Determine the [x, y] coordinate at the center of the cell enclosing the given text.  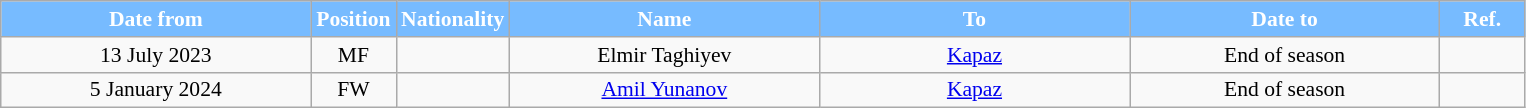
13 July 2023 [156, 55]
To [974, 19]
Elmir Taghiyev [664, 55]
FW [354, 90]
Nationality [452, 19]
MF [354, 55]
Ref. [1482, 19]
Name [664, 19]
Amil Yunanov [664, 90]
5 January 2024 [156, 90]
Date to [1285, 19]
Date from [156, 19]
Position [354, 19]
